Locate the cell with the specified text and output its (X, Y) center coordinate. 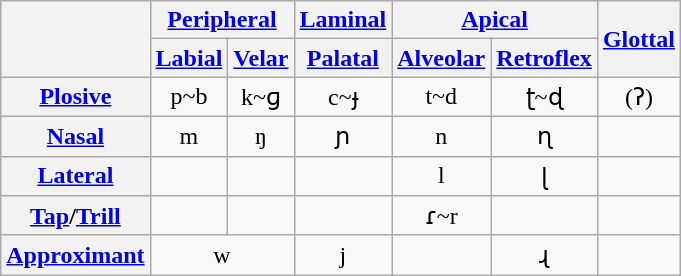
Laminal (343, 20)
ɳ (544, 136)
ɾ~r (442, 216)
Tap/Trill (76, 216)
Velar (261, 58)
Nasal (76, 136)
k~ɡ (261, 97)
ɻ (544, 255)
t~d (442, 97)
Retroflex (544, 58)
Labial (189, 58)
c~ɟ (343, 97)
ɲ (343, 136)
Apical (495, 20)
Lateral (76, 176)
ɭ (544, 176)
Approximant (76, 255)
n (442, 136)
Plosive (76, 97)
l (442, 176)
Alveolar (442, 58)
Peripheral (222, 20)
Palatal (343, 58)
ʈ~ɖ (544, 97)
ŋ (261, 136)
m (189, 136)
(ʔ) (638, 97)
p~b (189, 97)
j (343, 255)
w (222, 255)
Glottal (638, 39)
